Capture the cell that displays the provided text and extract its [x, y] central coordinate. 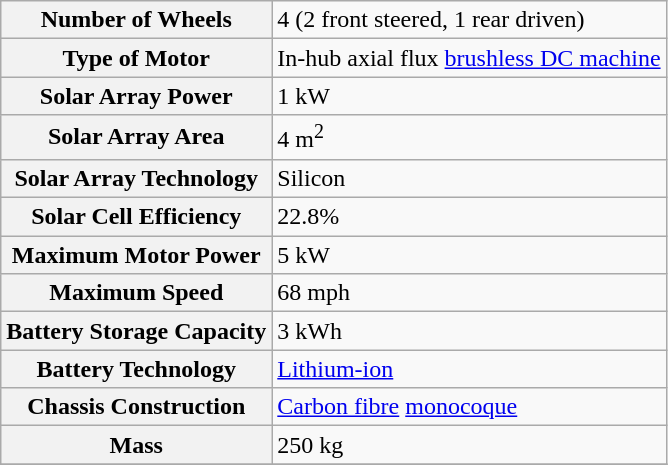
250 kg [469, 445]
Solar Array Power [136, 96]
Maximum Motor Power [136, 255]
4 (2 front steered, 1 rear driven) [469, 20]
Lithium-ion [469, 369]
5 kW [469, 255]
In-hub axial flux brushless DC machine [469, 58]
Type of Motor [136, 58]
Number of Wheels [136, 20]
4 m2 [469, 138]
68 mph [469, 293]
Carbon fibre monocoque [469, 407]
Battery Storage Capacity [136, 331]
3 kWh [469, 331]
Chassis Construction [136, 407]
22.8% [469, 217]
Solar Array Area [136, 138]
Solar Cell Efficiency [136, 217]
Silicon [469, 178]
Mass [136, 445]
Battery Technology [136, 369]
1 kW [469, 96]
Solar Array Technology [136, 178]
Maximum Speed [136, 293]
